Provide the (X, Y) coordinate of the cell's center where the given text is located.  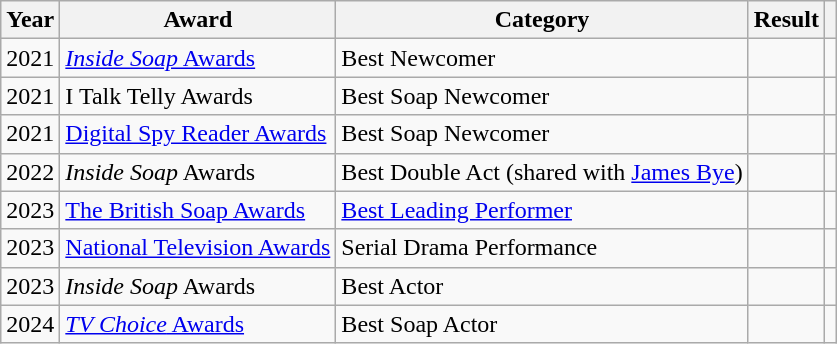
Category (542, 20)
TV Choice Awards (198, 324)
2024 (30, 324)
Digital Spy Reader Awards (198, 134)
Result (786, 20)
Best Soap Actor (542, 324)
I Talk Telly Awards (198, 96)
Award (198, 20)
Best Actor (542, 286)
Best Newcomer (542, 58)
Best Leading Performer (542, 210)
Serial Drama Performance (542, 248)
2022 (30, 172)
The British Soap Awards (198, 210)
National Television Awards (198, 248)
Best Double Act (shared with James Bye) (542, 172)
Year (30, 20)
